Determine the [X, Y] coordinate at the center of the cell enclosing the given text.  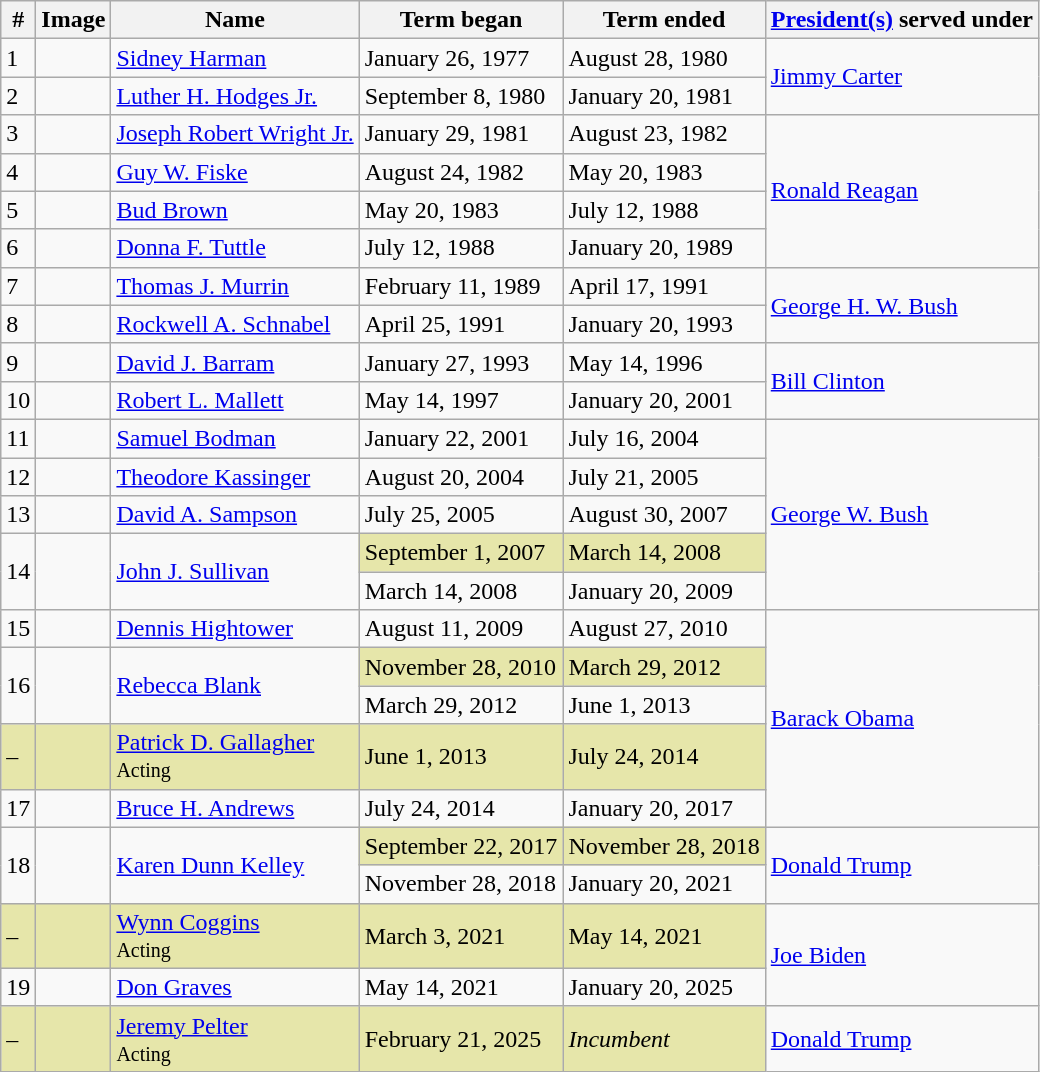
Sidney Harman [235, 58]
Patrick D. GallagherActing [235, 756]
January 20, 1989 [664, 248]
John J. Sullivan [235, 572]
Guy W. Fiske [235, 172]
January 20, 2025 [664, 987]
Jeremy PelterActing [235, 1038]
July 16, 2004 [664, 438]
January 20, 1981 [664, 96]
14 [18, 572]
16 [18, 686]
President(s) served under [902, 20]
January 20, 2001 [664, 400]
January 22, 2001 [461, 438]
10 [18, 400]
September 1, 2007 [461, 553]
September 8, 1980 [461, 96]
George W. Bush [902, 514]
May 14, 1997 [461, 400]
6 [18, 248]
Bruce H. Andrews [235, 808]
Luther H. Hodges Jr. [235, 96]
Joe Biden [902, 954]
January 27, 1993 [461, 362]
January 29, 1981 [461, 134]
Don Graves [235, 987]
February 11, 1989 [461, 286]
3 [18, 134]
Samuel Bodman [235, 438]
September 22, 2017 [461, 846]
August 27, 2010 [664, 629]
July 25, 2005 [461, 515]
May 14, 1996 [664, 362]
August 20, 2004 [461, 477]
January 26, 1977 [461, 58]
Bill Clinton [902, 381]
David J. Barram [235, 362]
Bud Brown [235, 210]
August 24, 1982 [461, 172]
Jimmy Carter [902, 77]
11 [18, 438]
Wynn CogginsActing [235, 936]
Image [74, 20]
August 30, 2007 [664, 515]
7 [18, 286]
9 [18, 362]
Robert L. Mallett [235, 400]
Rockwell A. Schnabel [235, 324]
4 [18, 172]
15 [18, 629]
2 [18, 96]
February 21, 2025 [461, 1038]
Donna F. Tuttle [235, 248]
April 25, 1991 [461, 324]
August 28, 1980 [664, 58]
March 3, 2021 [461, 936]
George H. W. Bush [902, 305]
Name [235, 20]
Theodore Kassinger [235, 477]
Joseph Robert Wright Jr. [235, 134]
12 [18, 477]
18 [18, 865]
January 20, 2021 [664, 884]
Incumbent [664, 1038]
July 21, 2005 [664, 477]
19 [18, 987]
Karen Dunn Kelley [235, 865]
# [18, 20]
5 [18, 210]
Barack Obama [902, 718]
January 20, 2009 [664, 591]
Term ended [664, 20]
January 20, 2017 [664, 808]
1 [18, 58]
August 11, 2009 [461, 629]
17 [18, 808]
Ronald Reagan [902, 191]
13 [18, 515]
David A. Sampson [235, 515]
8 [18, 324]
August 23, 1982 [664, 134]
November 28, 2010 [461, 667]
January 20, 1993 [664, 324]
Dennis Hightower [235, 629]
Term began [461, 20]
Thomas J. Murrin [235, 286]
Rebecca Blank [235, 686]
April 17, 1991 [664, 286]
